Output the (X, Y) coordinate of the center of the cell containing the given text.  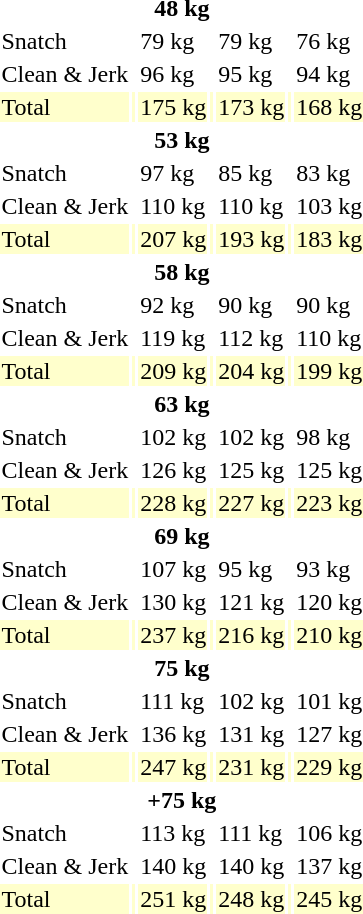
207 kg (174, 239)
231 kg (252, 767)
113 kg (174, 833)
247 kg (174, 767)
136 kg (174, 734)
130 kg (174, 602)
92 kg (174, 305)
173 kg (252, 107)
96 kg (174, 74)
97 kg (174, 173)
248 kg (252, 899)
131 kg (252, 734)
126 kg (174, 470)
237 kg (174, 635)
125 kg (252, 470)
228 kg (174, 503)
216 kg (252, 635)
204 kg (252, 371)
112 kg (252, 338)
227 kg (252, 503)
119 kg (174, 338)
193 kg (252, 239)
209 kg (174, 371)
107 kg (174, 569)
85 kg (252, 173)
175 kg (174, 107)
121 kg (252, 602)
251 kg (174, 899)
90 kg (252, 305)
